Provide the (x, y) coordinate of the cell's center where the given text is located.  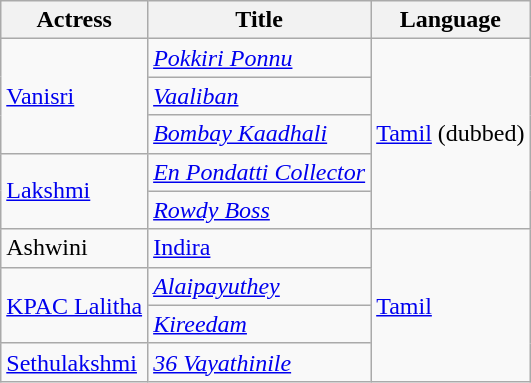
Title (260, 20)
Ashwini (74, 248)
Vaaliban (260, 96)
KPAC Lalitha (74, 305)
Tamil (dubbed) (450, 134)
Tamil (450, 305)
36 Vayathinile (260, 362)
Vanisri (74, 96)
Indira (260, 248)
Rowdy Boss (260, 210)
Actress (74, 20)
Pokkiri Ponnu (260, 58)
Sethulakshmi (74, 362)
Alaipayuthey (260, 286)
Lakshmi (74, 191)
Bombay Kaadhali (260, 134)
Language (450, 20)
En Pondatti Collector (260, 172)
Kireedam (260, 324)
